Identify which cell holds the provided text, then report its [x, y] central coordinate. 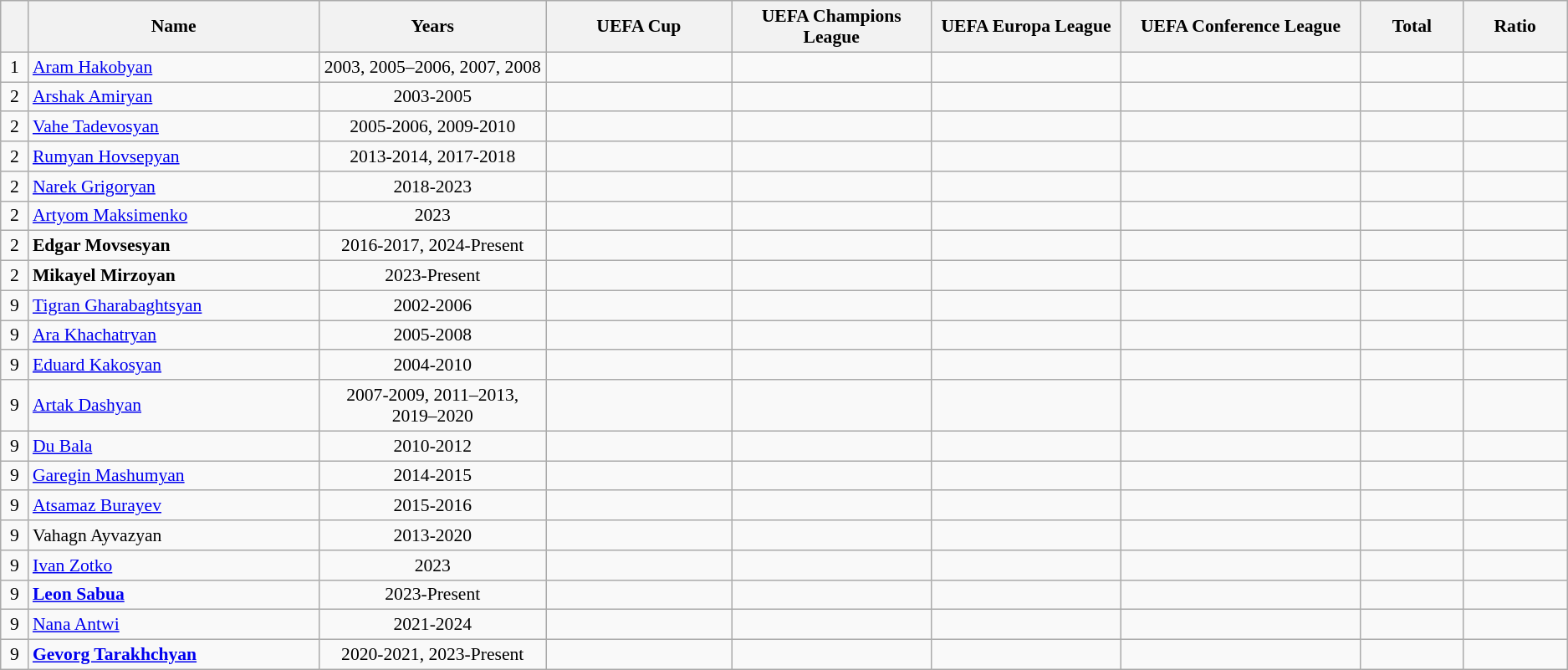
Eduard Kakosyan [174, 366]
2005-2008 [432, 335]
Artak Dashyan [174, 405]
2003, 2005–2006, 2007, 2008 [432, 67]
Ara Khachatryan [174, 335]
UEFA Conference League [1241, 27]
Total [1412, 27]
Artyom Maksimenko [174, 216]
2013-2014, 2017-2018 [432, 156]
Mikayel Mirzoyan [174, 276]
2013-2020 [432, 535]
2018-2023 [432, 187]
2015-2016 [432, 506]
2004-2010 [432, 366]
Years [432, 27]
Name [174, 27]
2021-2024 [432, 625]
1 [15, 67]
UEFA Cup [639, 27]
Du Bala [174, 446]
2005-2006, 2009-2010 [432, 127]
Edgar Movsesyan [174, 246]
Atsamaz Burayev [174, 506]
Leon Sabua [174, 595]
Aram Hakobyan [174, 67]
Arshak Amiryan [174, 97]
UEFA Europa League [1026, 27]
Ratio [1515, 27]
Vahagn Ayvazyan [174, 535]
Rumyan Hovsepyan [174, 156]
2010-2012 [432, 446]
Nana Antwi [174, 625]
Ivan Zotko [174, 565]
2002-2006 [432, 305]
2020-2021, 2023-Present [432, 655]
2007-2009, 2011–2013, 2019–2020 [432, 405]
UEFA Champions League [831, 27]
Garegin Mashumyan [174, 476]
Tigran Gharabaghtsyan [174, 305]
Narek Grigoryan [174, 187]
Vahe Tadevosyan [174, 127]
Gevorg Tarakhchyan [174, 655]
2016-2017, 2024-Present [432, 246]
2014-2015 [432, 476]
2003-2005 [432, 97]
